Output the [x, y] coordinate of the center of the cell containing the given text.  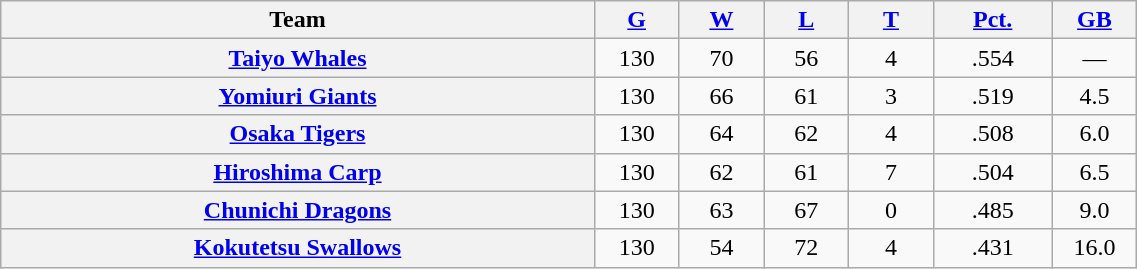
.508 [992, 134]
6.0 [1094, 134]
W [722, 20]
64 [722, 134]
Taiyo Whales [298, 58]
T [892, 20]
Hiroshima Carp [298, 172]
56 [806, 58]
63 [722, 210]
G [636, 20]
.485 [992, 210]
.431 [992, 248]
.519 [992, 96]
Kokutetsu Swallows [298, 248]
Yomiuri Giants [298, 96]
Team [298, 20]
7 [892, 172]
66 [722, 96]
.504 [992, 172]
Chunichi Dragons [298, 210]
72 [806, 248]
6.5 [1094, 172]
— [1094, 58]
54 [722, 248]
9.0 [1094, 210]
GB [1094, 20]
.554 [992, 58]
4.5 [1094, 96]
3 [892, 96]
70 [722, 58]
0 [892, 210]
Osaka Tigers [298, 134]
Pct. [992, 20]
L [806, 20]
16.0 [1094, 248]
67 [806, 210]
